Locate the cell with the specified text and output its [x, y] center coordinate. 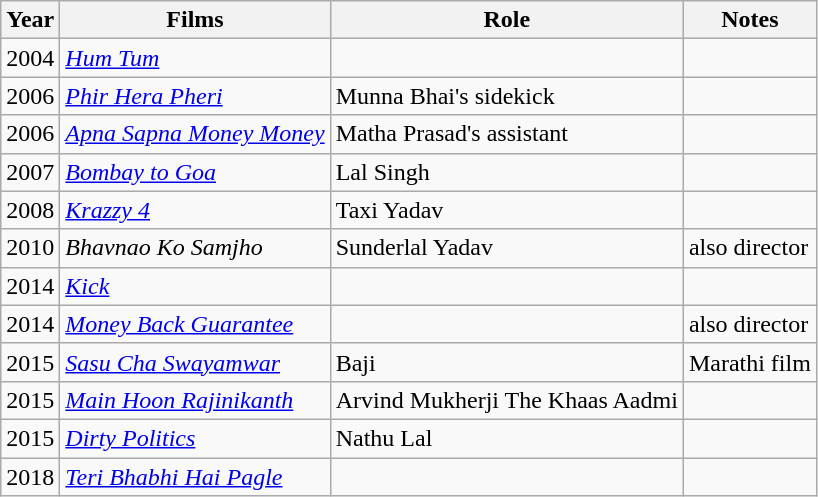
Matha Prasad's assistant [506, 134]
Bombay to Goa [195, 172]
Role [506, 20]
Phir Hera Pheri [195, 96]
Nathu Lal [506, 438]
Sasu Cha Swayamwar [195, 362]
Marathi film [750, 362]
Kick [195, 286]
2010 [30, 248]
Dirty Politics [195, 438]
Munna Bhai's sidekick [506, 96]
Notes [750, 20]
2008 [30, 210]
2007 [30, 172]
Baji [506, 362]
2004 [30, 58]
Films [195, 20]
Bhavnao Ko Samjho [195, 248]
Taxi Yadav [506, 210]
Arvind Mukherji The Khaas Aadmi [506, 400]
Main Hoon Rajinikanth [195, 400]
Sunderlal Yadav [506, 248]
2018 [30, 477]
Krazzy 4 [195, 210]
Lal Singh [506, 172]
Hum Tum [195, 58]
Teri Bhabhi Hai Pagle [195, 477]
Year [30, 20]
Money Back Guarantee [195, 324]
Apna Sapna Money Money [195, 134]
